Search for the cell housing the specified text and yield its [X, Y] center coordinate. 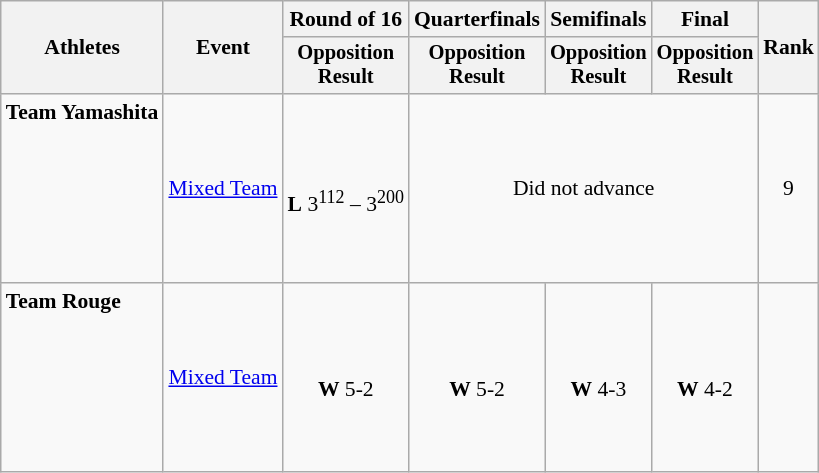
Did not advance [584, 188]
Semifinals [598, 19]
Event [222, 48]
Final [706, 19]
Quarterfinals [477, 19]
Team Yamashita [82, 188]
9 [788, 188]
Round of 16 [346, 19]
L 3112 – 3200 [346, 188]
W 4-3 [598, 378]
W 4-2 [706, 378]
Team Rouge [82, 378]
Athletes [82, 48]
Rank [788, 48]
